Locate the cell with the specified text and output its (x, y) center coordinate. 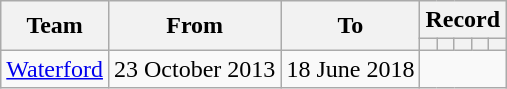
From (194, 26)
Team (55, 26)
Waterford (55, 69)
18 June 2018 (350, 69)
23 October 2013 (194, 69)
To (350, 26)
Record (463, 20)
